Search for the cell housing the specified text and yield its [X, Y] center coordinate. 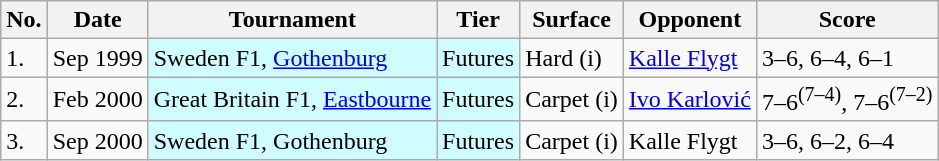
Tournament [292, 20]
1. [24, 58]
3–6, 6–2, 6–4 [847, 140]
Surface [572, 20]
3. [24, 140]
Feb 2000 [98, 100]
Hard (i) [572, 58]
7–6(7–4), 7–6(7–2) [847, 100]
Ivo Karlović [690, 100]
Opponent [690, 20]
Sep 2000 [98, 140]
No. [24, 20]
Date [98, 20]
Score [847, 20]
Sep 1999 [98, 58]
Tier [478, 20]
Great Britain F1, Eastbourne [292, 100]
2. [24, 100]
3–6, 6–4, 6–1 [847, 58]
